Identify which cell holds the provided text, then report its (X, Y) central coordinate. 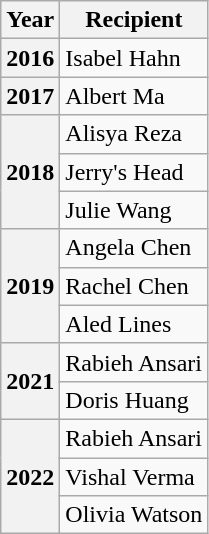
Doris Huang (134, 400)
2022 (30, 476)
2016 (30, 58)
Rachel Chen (134, 286)
2018 (30, 172)
2021 (30, 381)
Aled Lines (134, 324)
Jerry's Head (134, 172)
Angela Chen (134, 248)
Vishal Verma (134, 477)
Olivia Watson (134, 515)
Recipient (134, 20)
2019 (30, 286)
Isabel Hahn (134, 58)
Julie Wang (134, 210)
Year (30, 20)
2017 (30, 96)
Alisya Reza (134, 134)
Albert Ma (134, 96)
